Search for the cell housing the specified text and yield its (X, Y) center coordinate. 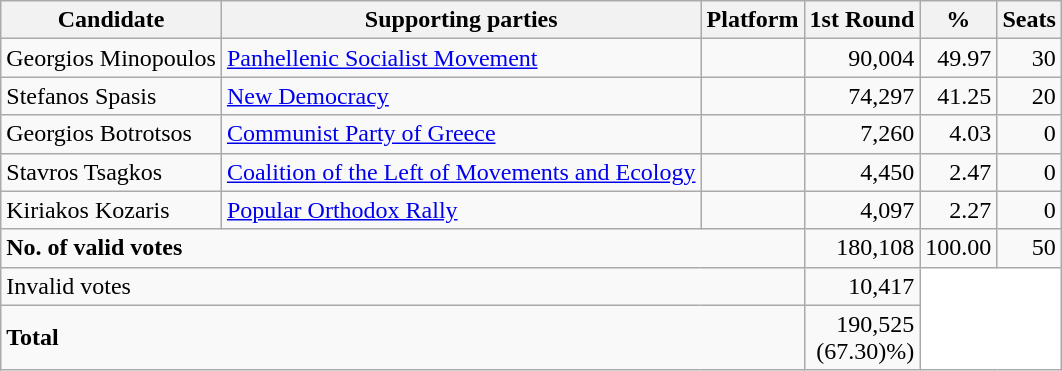
Invalid votes (402, 286)
100.00 (958, 248)
No. of valid votes (402, 248)
90,004 (862, 58)
20 (1029, 96)
180,108 (862, 248)
1st Round (862, 20)
Stavros Tsagkos (112, 172)
Georgios Minopoulos (112, 58)
2.27 (958, 210)
4,450 (862, 172)
Platform (752, 20)
% (958, 20)
New Democracy (461, 96)
49.97 (958, 58)
Popular Orthodox Rally (461, 210)
Total (402, 338)
41.25 (958, 96)
Georgios Botrotsos (112, 134)
74,297 (862, 96)
Kiriakos Kozaris (112, 210)
7,260 (862, 134)
Seats (1029, 20)
Coalition of the Left of Movements and Ecology (461, 172)
190,525(67.30)%) (862, 338)
Supporting parties (461, 20)
4,097 (862, 210)
Panhellenic Socialist Movement (461, 58)
10,417 (862, 286)
Communist Party of Greece (461, 134)
Stefanos Spasis (112, 96)
4.03 (958, 134)
Candidate (112, 20)
2.47 (958, 172)
50 (1029, 248)
30 (1029, 58)
